Scan for the cell matching the given text and deliver its (X, Y) coordinate at center. 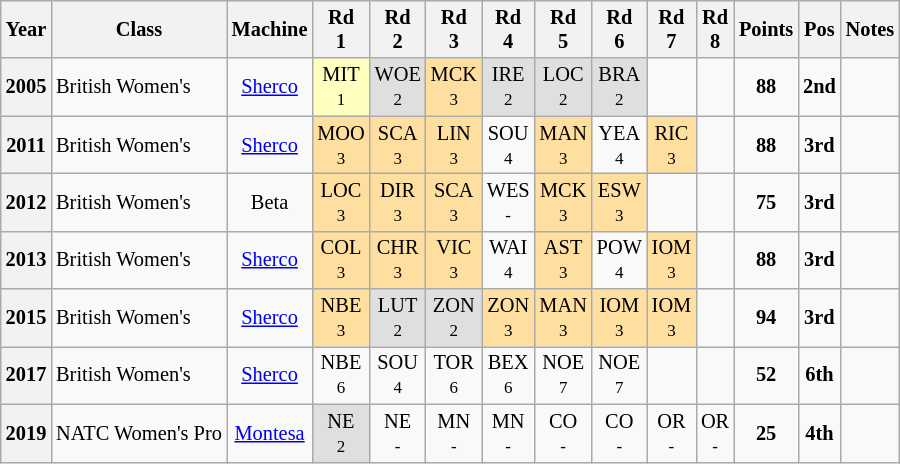
Class (139, 29)
Rd1 (340, 29)
Montesa (270, 433)
NE2 (340, 433)
CHR3 (398, 260)
DIR3 (398, 202)
Rd2 (398, 29)
Rd3 (454, 29)
Machine (270, 29)
LIN3 (454, 145)
ZON3 (508, 318)
NE- (398, 433)
IRE2 (508, 87)
NATC Women's Pro (139, 433)
LOC2 (564, 87)
NBE6 (340, 375)
LOC3 (340, 202)
Points (766, 29)
MOO3 (340, 145)
WES- (508, 202)
Notes (870, 29)
2013 (26, 260)
BEX6 (508, 375)
NBE3 (340, 318)
Rd8 (715, 29)
Rd7 (672, 29)
Rd5 (564, 29)
RIC3 (672, 145)
Rd4 (508, 29)
2005 (26, 87)
Rd6 (620, 29)
MIT1 (340, 87)
2012 (26, 202)
ZON2 (454, 318)
94 (766, 318)
Beta (270, 202)
WAI4 (508, 260)
Year (26, 29)
VIC3 (454, 260)
2017 (26, 375)
TOR6 (454, 375)
YEA4 (620, 145)
6th (820, 375)
52 (766, 375)
AST3 (564, 260)
BRA2 (620, 87)
ESW3 (620, 202)
2011 (26, 145)
COL3 (340, 260)
WOE2 (398, 87)
2015 (26, 318)
25 (766, 433)
2nd (820, 87)
LUT2 (398, 318)
POW4 (620, 260)
2019 (26, 433)
Pos (820, 29)
75 (766, 202)
4th (820, 433)
